Locate the cell with the specified text and output its [x, y] center coordinate. 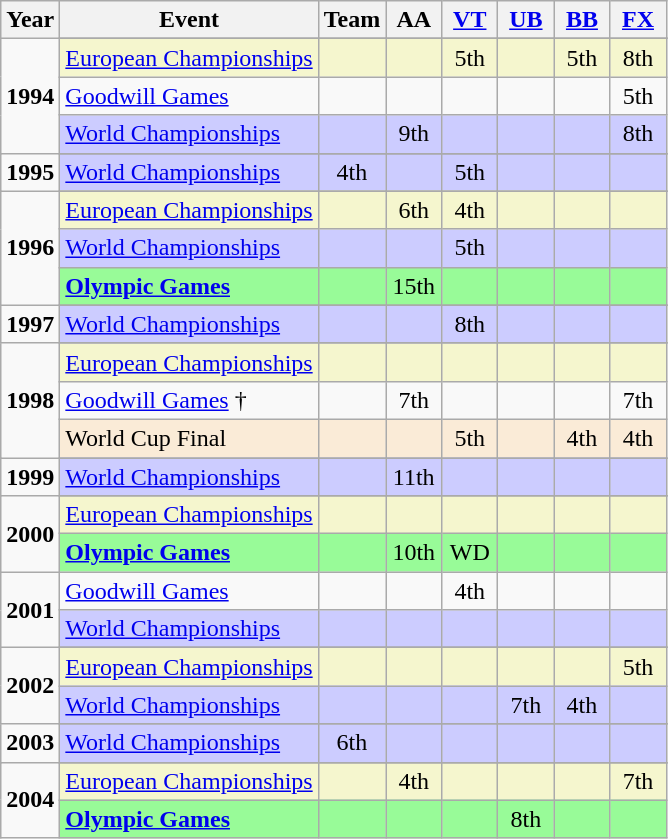
2004 [30, 800]
Team [352, 20]
2002 [30, 686]
1999 [30, 477]
WD [470, 553]
1996 [30, 248]
2003 [30, 743]
Goodwill Games † [189, 400]
FX [638, 20]
1997 [30, 324]
BB [582, 20]
2000 [30, 534]
World Cup Final [189, 438]
AA [414, 20]
1995 [30, 172]
UB [526, 20]
Year [30, 20]
2001 [30, 610]
15th [414, 286]
1998 [30, 400]
10th [414, 553]
11th [414, 477]
Event [189, 20]
1994 [30, 96]
VT [470, 20]
9th [414, 134]
